Output the [X, Y] coordinate of the center of the cell containing the given text.  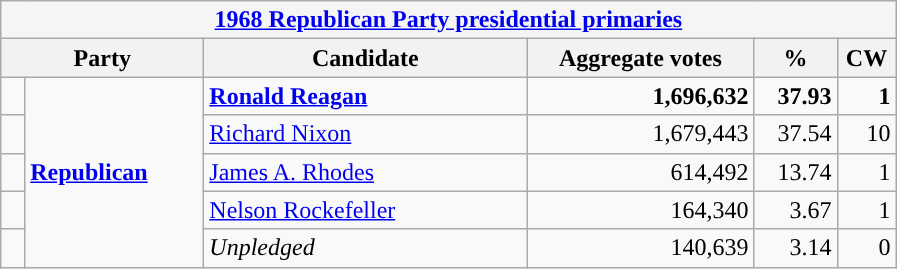
Ronald Reagan [366, 96]
1968 Republican Party presidential primaries [448, 20]
140,639 [640, 248]
3.14 [796, 248]
37.54 [796, 134]
0 [866, 248]
CW [866, 58]
% [796, 58]
13.74 [796, 172]
Republican [114, 172]
Candidate [366, 58]
Richard Nixon [366, 134]
10 [866, 134]
3.67 [796, 210]
1,696,632 [640, 96]
614,492 [640, 172]
1,679,443 [640, 134]
Unpledged [366, 248]
James A. Rhodes [366, 172]
Aggregate votes [640, 58]
Party [102, 58]
164,340 [640, 210]
Nelson Rockefeller [366, 210]
37.93 [796, 96]
